Pinpoint the cell where the given text exists, returning its (X, Y) midpoint coordinate. 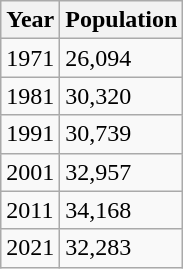
1991 (30, 134)
32,957 (122, 172)
34,168 (122, 210)
30,320 (122, 96)
32,283 (122, 248)
2021 (30, 248)
26,094 (122, 58)
2011 (30, 210)
Year (30, 20)
2001 (30, 172)
30,739 (122, 134)
Population (122, 20)
1971 (30, 58)
1981 (30, 96)
